Determine the (x, y) coordinate at the center of the cell enclosing the given text.  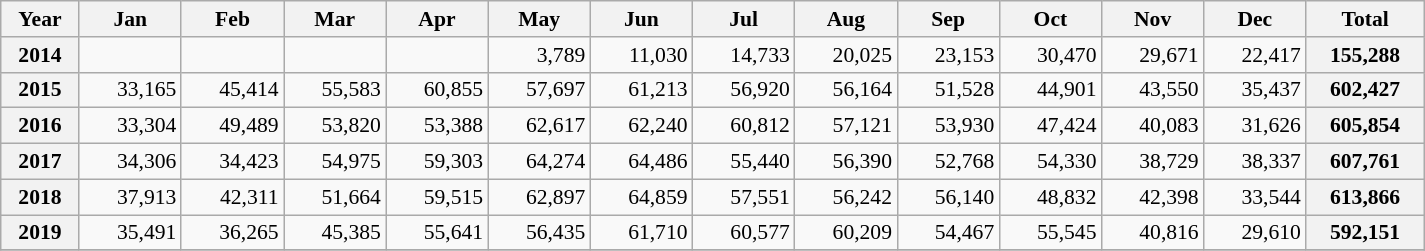
31,626 (1255, 126)
Oct (1050, 19)
54,330 (1050, 162)
Jul (744, 19)
34,423 (232, 162)
37,913 (130, 197)
62,897 (539, 197)
53,930 (948, 126)
Mar (335, 19)
May (539, 19)
33,304 (130, 126)
38,337 (1255, 162)
Feb (232, 19)
2015 (40, 90)
605,854 (1365, 126)
35,437 (1255, 90)
Apr (437, 19)
33,165 (130, 90)
2016 (40, 126)
60,812 (744, 126)
56,435 (539, 233)
155,288 (1365, 55)
607,761 (1365, 162)
20,025 (846, 55)
55,641 (437, 233)
55,440 (744, 162)
61,213 (641, 90)
56,390 (846, 162)
Sep (948, 19)
62,240 (641, 126)
49,489 (232, 126)
Jun (641, 19)
29,610 (1255, 233)
60,855 (437, 90)
Nov (1152, 19)
40,083 (1152, 126)
30,470 (1050, 55)
Aug (846, 19)
2017 (40, 162)
Total (1365, 19)
55,583 (335, 90)
54,467 (948, 233)
45,414 (232, 90)
47,424 (1050, 126)
3,789 (539, 55)
11,030 (641, 55)
57,697 (539, 90)
45,385 (335, 233)
43,550 (1152, 90)
592,151 (1365, 233)
60,209 (846, 233)
34,306 (130, 162)
42,311 (232, 197)
51,664 (335, 197)
29,671 (1152, 55)
Jan (130, 19)
14,733 (744, 55)
51,528 (948, 90)
64,859 (641, 197)
2019 (40, 233)
36,265 (232, 233)
38,729 (1152, 162)
56,242 (846, 197)
22,417 (1255, 55)
57,121 (846, 126)
53,820 (335, 126)
613,866 (1365, 197)
Dec (1255, 19)
40,816 (1152, 233)
57,551 (744, 197)
64,486 (641, 162)
56,164 (846, 90)
61,710 (641, 233)
59,303 (437, 162)
55,545 (1050, 233)
56,920 (744, 90)
59,515 (437, 197)
42,398 (1152, 197)
602,427 (1365, 90)
2014 (40, 55)
52,768 (948, 162)
62,617 (539, 126)
53,388 (437, 126)
48,832 (1050, 197)
44,901 (1050, 90)
60,577 (744, 233)
56,140 (948, 197)
35,491 (130, 233)
23,153 (948, 55)
64,274 (539, 162)
2018 (40, 197)
Year (40, 19)
54,975 (335, 162)
33,544 (1255, 197)
